Determine the (X, Y) coordinate at the center of the cell enclosing the given text.  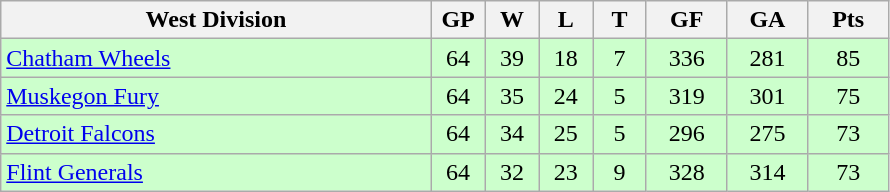
35 (512, 96)
75 (848, 96)
GA (768, 20)
Chatham Wheels (216, 58)
7 (620, 58)
L (566, 20)
Muskegon Fury (216, 96)
Pts (848, 20)
Detroit Falcons (216, 134)
18 (566, 58)
T (620, 20)
281 (768, 58)
GP (458, 20)
West Division (216, 20)
Flint Generals (216, 172)
319 (686, 96)
39 (512, 58)
32 (512, 172)
301 (768, 96)
328 (686, 172)
275 (768, 134)
24 (566, 96)
W (512, 20)
25 (566, 134)
336 (686, 58)
GF (686, 20)
314 (768, 172)
85 (848, 58)
296 (686, 134)
9 (620, 172)
23 (566, 172)
34 (512, 134)
